Return [X, Y] of the center of cell containing provided text 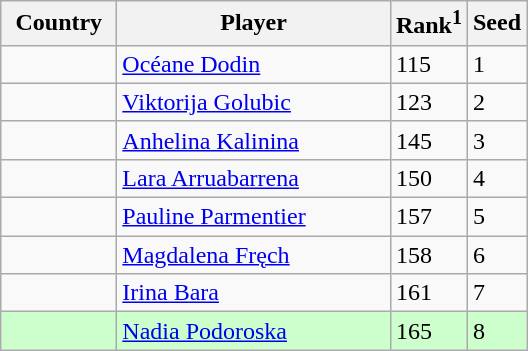
158 [428, 255]
4 [496, 178]
Irina Bara [254, 293]
123 [428, 102]
Country [59, 24]
157 [428, 217]
7 [496, 293]
Magdalena Fręch [254, 255]
Lara Arruabarrena [254, 178]
1 [496, 64]
5 [496, 217]
Viktorija Golubic [254, 102]
145 [428, 140]
165 [428, 331]
Rank1 [428, 24]
161 [428, 293]
Océane Dodin [254, 64]
Player [254, 24]
Nadia Podoroska [254, 331]
3 [496, 140]
Seed [496, 24]
150 [428, 178]
Pauline Parmentier [254, 217]
6 [496, 255]
8 [496, 331]
2 [496, 102]
Anhelina Kalinina [254, 140]
115 [428, 64]
